Search for the cell housing the specified text and yield its [X, Y] center coordinate. 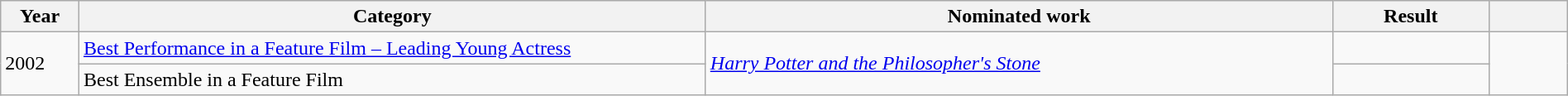
2002 [40, 64]
Category [392, 17]
Result [1411, 17]
Best Performance in a Feature Film – Leading Young Actress [392, 48]
Harry Potter and the Philosopher's Stone [1019, 64]
Best Ensemble in a Feature Film [392, 79]
Nominated work [1019, 17]
Year [40, 17]
